Determine the (x, y) coordinate at the center of the cell enclosing the given text.  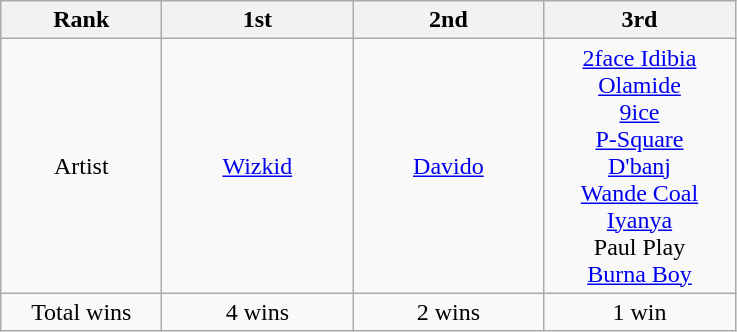
Wizkid (258, 166)
Artist (82, 166)
4 wins (258, 312)
2face IdibiaOlamide9iceP-SquareD'banjWande CoalIyanyaPaul PlayBurna Boy (640, 166)
2nd (448, 20)
1 win (640, 312)
Rank (82, 20)
1st (258, 20)
Total wins (82, 312)
3rd (640, 20)
2 wins (448, 312)
Davido (448, 166)
